Return (x, y) of the center of cell containing provided text 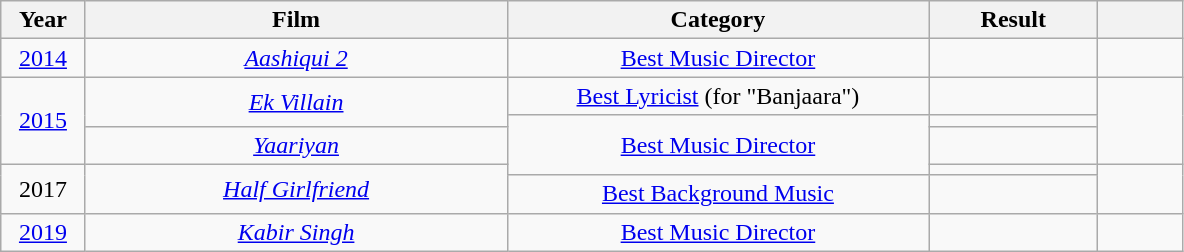
Yaariyan (296, 145)
Year (43, 20)
2015 (43, 120)
Best Background Music (718, 194)
2014 (43, 58)
Half Girlfriend (296, 188)
Category (718, 20)
Best Lyricist (for "Banjaara") (718, 96)
Kabir Singh (296, 232)
Film (296, 20)
2019 (43, 232)
2017 (43, 188)
Aashiqui 2 (296, 58)
Result (1014, 20)
Ek Villain (296, 102)
